Extract the [X, Y] coordinate from the center of the cell holding the provided text.  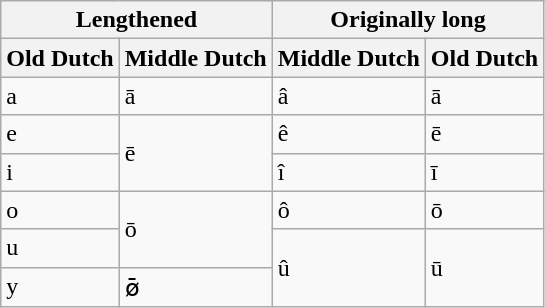
Lengthened [137, 20]
Originally long [408, 20]
ê [348, 134]
ī [484, 172]
ø̄ [196, 287]
e [60, 134]
ū [484, 268]
u [60, 248]
o [60, 210]
a [60, 96]
y [60, 287]
û [348, 268]
î [348, 172]
ô [348, 210]
i [60, 172]
â [348, 96]
